Output the (X, Y) coordinate of the center of the cell containing the given text.  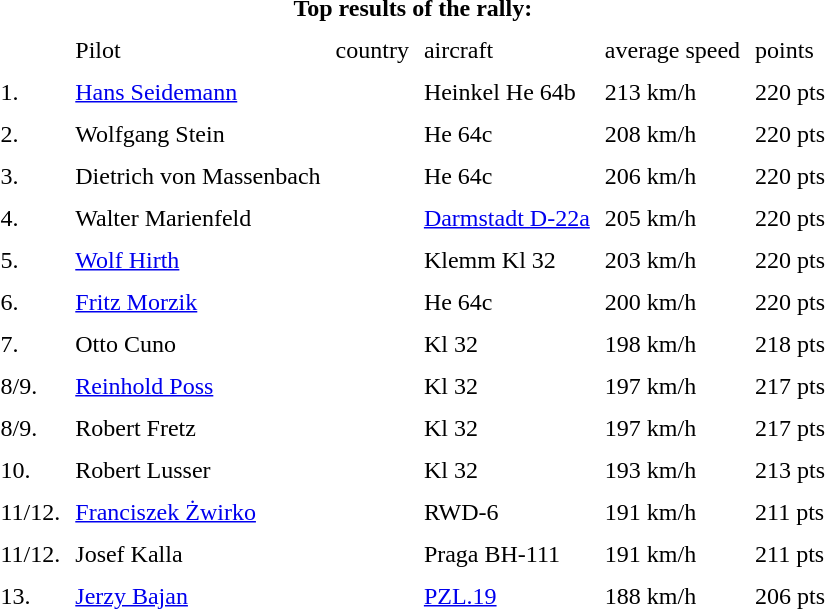
Klemm Kl 32 (506, 260)
Hans Seidemann (198, 92)
200 km/h (672, 302)
Wolfgang Stein (198, 134)
Otto Cuno (198, 344)
Franciszek Żwirko (198, 512)
205 km/h (672, 218)
aircraft (506, 50)
Dietrich von Massenbach (198, 176)
Walter Marienfeld (198, 218)
203 km/h (672, 260)
208 km/h (672, 134)
average speed (672, 50)
198 km/h (672, 344)
193 km/h (672, 470)
Pilot (198, 50)
206 km/h (672, 176)
country (372, 50)
Darmstadt D-22a (506, 218)
Josef Kalla (198, 554)
Praga BH-111 (506, 554)
Robert Lusser (198, 470)
Robert Fretz (198, 428)
Wolf Hirth (198, 260)
Fritz Morzik (198, 302)
Heinkel He 64b (506, 92)
213 km/h (672, 92)
Reinhold Poss (198, 386)
RWD-6 (506, 512)
